Extract the [X, Y] coordinate from the center of the cell holding the provided text.  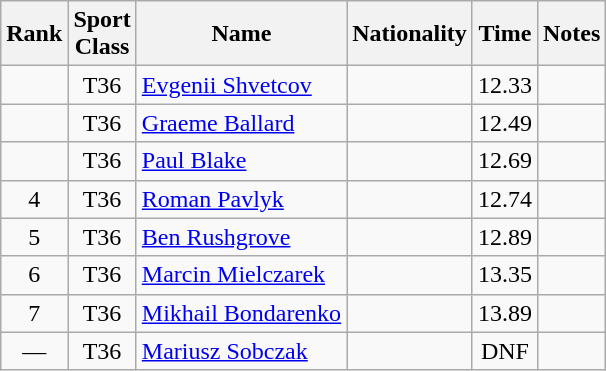
Evgenii Shvetcov [241, 85]
Mariusz Sobczak [241, 351]
Time [504, 34]
12.89 [504, 237]
5 [34, 237]
Ben Rushgrove [241, 237]
Notes [571, 34]
SportClass [102, 34]
Paul Blake [241, 161]
4 [34, 199]
6 [34, 275]
Mikhail Bondarenko [241, 313]
Graeme Ballard [241, 123]
Marcin Mielczarek [241, 275]
Roman Pavlyk [241, 199]
Nationality [410, 34]
12.33 [504, 85]
7 [34, 313]
Rank [34, 34]
Name [241, 34]
12.49 [504, 123]
12.74 [504, 199]
13.35 [504, 275]
DNF [504, 351]
12.69 [504, 161]
— [34, 351]
13.89 [504, 313]
